Determine the (x, y) coordinate at the center of the cell enclosing the given text.  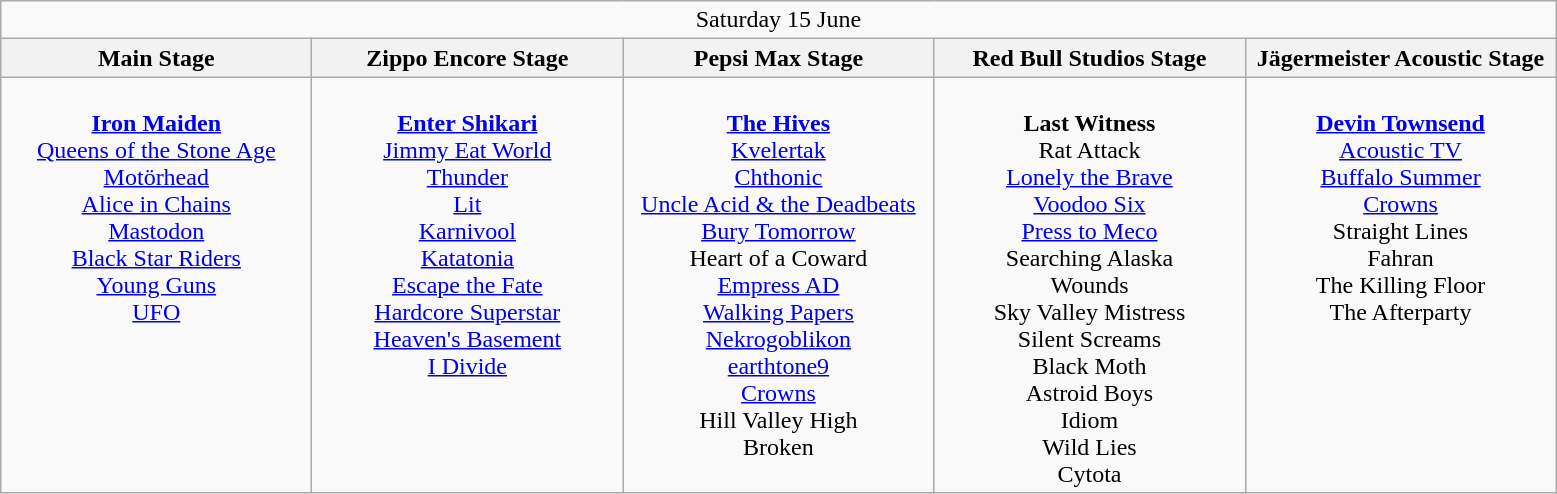
Devin Townsend Acoustic TV Buffalo Summer Crowns Straight Lines Fahran The Killing Floor The Afterparty (1400, 285)
Main Stage (156, 58)
Pepsi Max Stage (778, 58)
Zippo Encore Stage (468, 58)
Enter Shikari Jimmy Eat World Thunder Lit Karnivool Katatonia Escape the Fate Hardcore Superstar Heaven's Basement I Divide (468, 285)
Red Bull Studios Stage (1090, 58)
Jägermeister Acoustic Stage (1400, 58)
Iron Maiden Queens of the Stone Age Motörhead Alice in Chains Mastodon Black Star Riders Young Guns UFO (156, 285)
Saturday 15 June (778, 20)
